Return the (x, y) coordinate for the center point of the cell that contains the specified text.  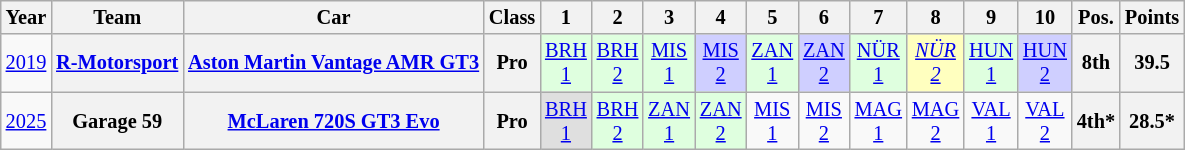
Pos. (1096, 17)
MAG2 (936, 121)
Aston Martin Vantage AMR GT3 (334, 63)
VAL2 (1045, 121)
3 (669, 17)
McLaren 720S GT3 Evo (334, 121)
39.5 (1152, 63)
8 (936, 17)
VAL1 (991, 121)
6 (824, 17)
10 (1045, 17)
4th* (1096, 121)
Year (26, 17)
2 (618, 17)
1 (566, 17)
7 (878, 17)
5 (772, 17)
Class (512, 17)
9 (991, 17)
8th (1096, 63)
MAG1 (878, 121)
Car (334, 17)
Team (117, 17)
HUN1 (991, 63)
28.5* (1152, 121)
NÜR2 (936, 63)
4 (721, 17)
R-Motorsport (117, 63)
Garage 59 (117, 121)
Points (1152, 17)
NÜR1 (878, 63)
HUN2 (1045, 63)
2025 (26, 121)
2019 (26, 63)
